Provide the [X, Y] coordinate of the cell's center where the given text is located.  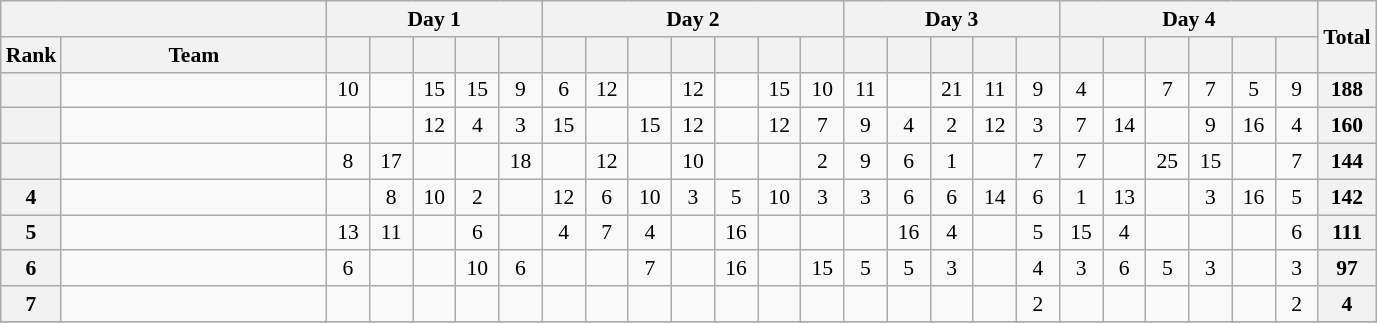
17 [392, 162]
97 [1346, 269]
25 [1168, 162]
Total [1346, 36]
Rank [32, 55]
160 [1346, 126]
Day 3 [952, 19]
111 [1346, 233]
Day 2 [693, 19]
21 [952, 90]
Team [194, 55]
Day 1 [434, 19]
142 [1346, 197]
144 [1346, 162]
188 [1346, 90]
18 [520, 162]
Day 4 [1190, 19]
